From the cell containing the given text, extract its center point as [X, Y] coordinate. 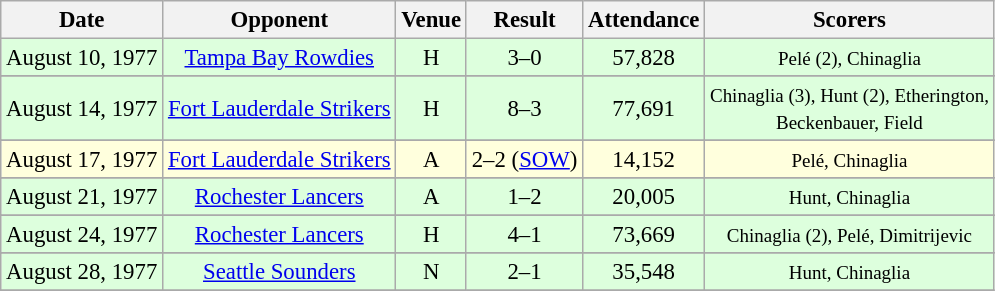
Pelé, Chinaglia [850, 160]
Opponent [280, 20]
73,669 [644, 235]
57,828 [644, 58]
Hunt, Chinaglia [850, 197]
Result [524, 20]
August 21, 1977 [82, 197]
20,005 [644, 197]
August 14, 1977 [82, 108]
8–3 [524, 108]
Date [82, 20]
2–2 (SOW) [524, 160]
14,152 [644, 160]
Scorers [850, 20]
77,691 [644, 108]
1–2 [524, 197]
Tampa Bay Rowdies [280, 58]
August 10, 1977 [82, 58]
Pelé (2), Chinaglia [850, 58]
August 24, 1977 [82, 235]
4–1 [524, 235]
Chinaglia (2), Pelé, Dimitrijevic [850, 235]
Venue [432, 20]
Chinaglia (3), Hunt (2), Etherington, Beckenbauer, Field [850, 108]
August 17, 1977 [82, 160]
Attendance [644, 20]
3–0 [524, 58]
